Capture the cell that displays the provided text and extract its (X, Y) central coordinate. 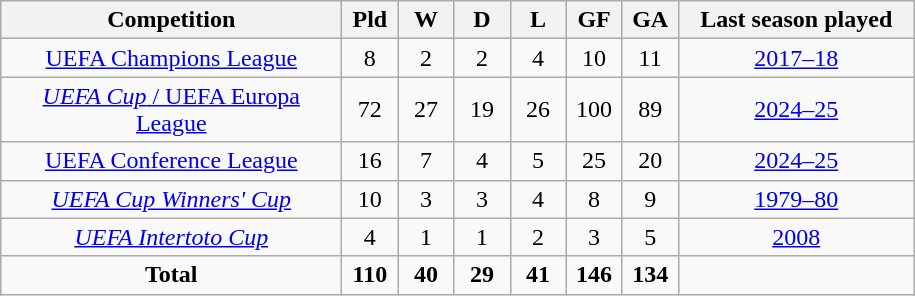
26 (538, 110)
16 (370, 161)
134 (650, 275)
W (426, 20)
29 (482, 275)
UEFA Conference League (172, 161)
72 (370, 110)
27 (426, 110)
L (538, 20)
110 (370, 275)
100 (594, 110)
20 (650, 161)
89 (650, 110)
1979–80 (796, 199)
25 (594, 161)
Last season played (796, 20)
40 (426, 275)
41 (538, 275)
UEFA Intertoto Cup (172, 237)
GF (594, 20)
146 (594, 275)
2017–18 (796, 58)
11 (650, 58)
9 (650, 199)
Competition (172, 20)
7 (426, 161)
Pld (370, 20)
Total (172, 275)
UEFA Cup Winners' Cup (172, 199)
19 (482, 110)
UEFA Champions League (172, 58)
D (482, 20)
2008 (796, 237)
UEFA Cup / UEFA Europa League (172, 110)
GA (650, 20)
